Scan for the cell matching the given text and deliver its [X, Y] coordinate at center. 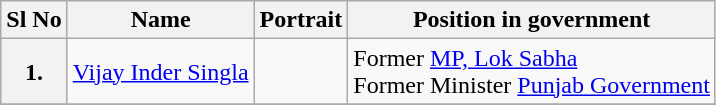
Sl No [34, 20]
Vijay Inder Singla [160, 72]
Former MP, Lok SabhaFormer Minister Punjab Government [532, 72]
Portrait [301, 20]
1. [34, 72]
Name [160, 20]
Position in government [532, 20]
